Scan for the cell matching the given text and deliver its [X, Y] coordinate at center. 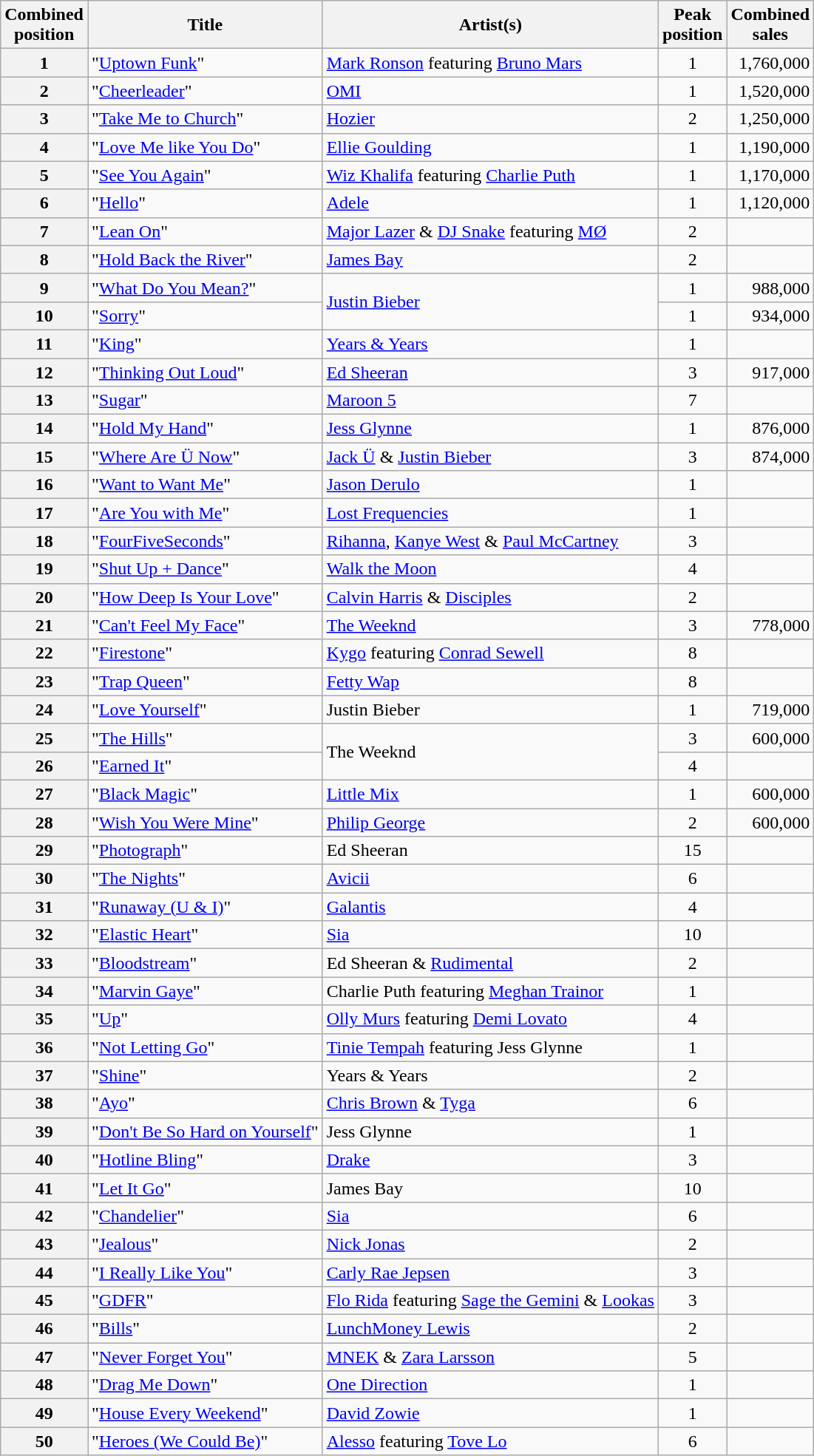
Avicii [490, 879]
"FourFiveSeconds" [205, 541]
"I Really Like You" [205, 1272]
Nick Jonas [490, 1244]
9 [44, 288]
43 [44, 1244]
David Zowie [490, 1413]
"Thinking Out Loud" [205, 372]
"Never Forget You" [205, 1357]
MNEK & Zara Larsson [490, 1357]
1,120,000 [770, 203]
Adele [490, 203]
42 [44, 1216]
"Love Me like You Do" [205, 147]
"Photograph" [205, 851]
21 [44, 625]
26 [44, 766]
917,000 [770, 372]
38 [44, 1103]
719,000 [770, 710]
Alesso featuring Tove Lo [490, 1441]
16 [44, 485]
Tinie Tempah featuring Jess Glynne [490, 1047]
874,000 [770, 457]
40 [44, 1160]
Artist(s) [490, 25]
"Marvin Gaye" [205, 991]
"Want to Want Me" [205, 485]
Galantis [490, 907]
25 [44, 738]
19 [44, 569]
"See You Again" [205, 175]
Lost Frequencies [490, 513]
27 [44, 794]
Mark Ronson featuring Bruno Mars [490, 63]
"The Nights" [205, 879]
30 [44, 879]
20 [44, 597]
1,170,000 [770, 175]
31 [44, 907]
1,520,000 [770, 91]
Carly Rae Jepsen [490, 1272]
Combinedposition [44, 25]
28 [44, 823]
LunchMoney Lewis [490, 1329]
"Jealous" [205, 1244]
"House Every Weekend" [205, 1413]
39 [44, 1132]
33 [44, 963]
Hozier [490, 119]
"Black Magic" [205, 794]
"Uptown Funk" [205, 63]
36 [44, 1047]
Peakposition [692, 25]
"Trap Queen" [205, 681]
Little Mix [490, 794]
"Let It Go" [205, 1188]
Walk the Moon [490, 569]
Ed Sheeran & Rudimental [490, 963]
Major Lazer & DJ Snake featuring MØ [490, 231]
OMI [490, 91]
Title [205, 25]
"The Hills" [205, 738]
44 [44, 1272]
"Are You with Me" [205, 513]
Philip George [490, 823]
22 [44, 653]
"Hello" [205, 203]
49 [44, 1413]
47 [44, 1357]
13 [44, 401]
Olly Murs featuring Demi Lovato [490, 1019]
"Firestone" [205, 653]
23 [44, 681]
Fetty Wap [490, 681]
"Wish You Were Mine" [205, 823]
"Bloodstream" [205, 963]
"Shine" [205, 1075]
12 [44, 372]
24 [44, 710]
"Heroes (We Could Be)" [205, 1441]
48 [44, 1385]
"Hotline Bling" [205, 1160]
"Bills" [205, 1329]
"Lean On" [205, 231]
11 [44, 344]
"Earned It" [205, 766]
29 [44, 851]
"Hold Back the River" [205, 259]
18 [44, 541]
934,000 [770, 316]
"What Do You Mean?" [205, 288]
37 [44, 1075]
Wiz Khalifa featuring Charlie Puth [490, 175]
"Drag Me Down" [205, 1385]
32 [44, 935]
Calvin Harris & Disciples [490, 597]
"Take Me to Church" [205, 119]
Drake [490, 1160]
"Hold My Hand" [205, 429]
"King" [205, 344]
778,000 [770, 625]
"Can't Feel My Face" [205, 625]
"Sorry" [205, 316]
Charlie Puth featuring Meghan Trainor [490, 991]
"Not Letting Go" [205, 1047]
Jack Ü & Justin Bieber [490, 457]
Flo Rida featuring Sage the Gemini & Lookas [490, 1301]
17 [44, 513]
34 [44, 991]
"Don't Be So Hard on Yourself" [205, 1132]
"Up" [205, 1019]
41 [44, 1188]
1,250,000 [770, 119]
46 [44, 1329]
50 [44, 1441]
14 [44, 429]
Kygo featuring Conrad Sewell [490, 653]
Jason Derulo [490, 485]
Ellie Goulding [490, 147]
Combinedsales [770, 25]
"Cheerleader" [205, 91]
"Love Yourself" [205, 710]
Chris Brown & Tyga [490, 1103]
876,000 [770, 429]
"Sugar" [205, 401]
988,000 [770, 288]
One Direction [490, 1385]
35 [44, 1019]
"Runaway (U & I)" [205, 907]
"How Deep Is Your Love" [205, 597]
"Where Are Ü Now" [205, 457]
"Chandelier" [205, 1216]
"Ayo" [205, 1103]
"Shut Up + Dance" [205, 569]
Rihanna, Kanye West & Paul McCartney [490, 541]
"Elastic Heart" [205, 935]
"GDFR" [205, 1301]
Maroon 5 [490, 401]
1,760,000 [770, 63]
45 [44, 1301]
1,190,000 [770, 147]
